Identify which cell holds the provided text, then report its [x, y] central coordinate. 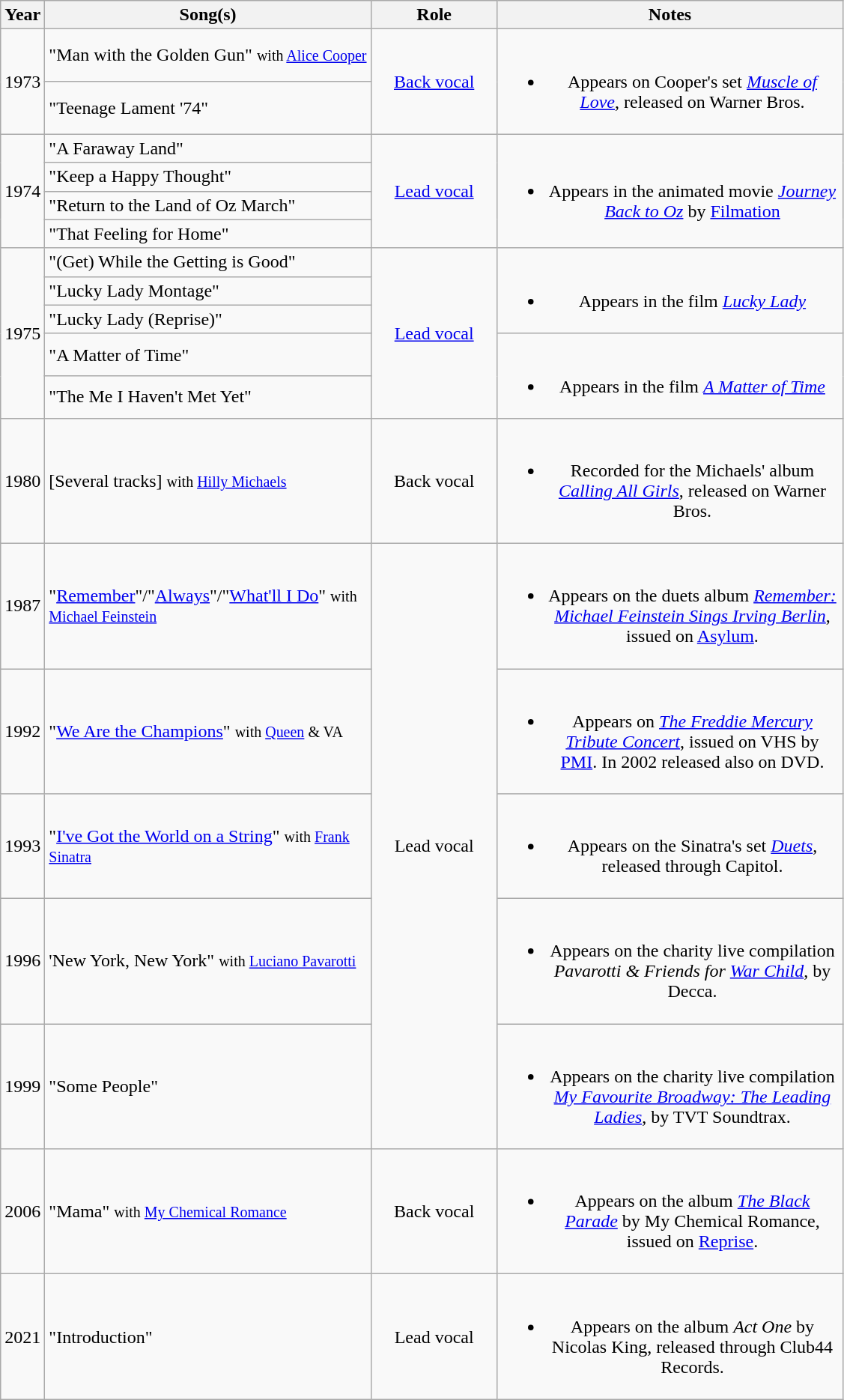
Role [434, 15]
"Mama" with My Chemical Romance [208, 1212]
Appears in the film A Matter of Time [670, 376]
"Introduction" [208, 1336]
"(Get) While the Getting is Good" [208, 262]
"The Me I Haven't Met Yet" [208, 397]
Song(s) [208, 15]
"Keep a Happy Thought" [208, 177]
2021 [22, 1336]
Appears in the film Lucky Lady [670, 291]
Year [22, 15]
"Remember"/"Always"/"What'll I Do" with Michael Feinstein [208, 605]
1973 [22, 82]
1987 [22, 605]
1992 [22, 731]
Appears on the charity live compilation Pavarotti & Friends for War Child, by Decca. [670, 962]
"Man with the Golden Gun" with Alice Cooper [208, 55]
Recorded for the Michaels' album Calling All Girls, released on Warner Bros. [670, 481]
Appears in the animated movie Journey Back to Oz by Filmation [670, 191]
Appears on the charity live compilation My Favourite Broadway: The Leading Ladies, by TVT Soundtrax. [670, 1086]
1974 [22, 191]
'New York, New York" with Luciano Pavarotti [208, 962]
1999 [22, 1086]
Appears on the album The Black Parade by My Chemical Romance, issued on Reprise. [670, 1212]
"That Feeling for Home" [208, 234]
1975 [22, 333]
Notes [670, 15]
1996 [22, 962]
"Lucky Lady Montage" [208, 291]
1980 [22, 481]
"Some People" [208, 1086]
Appears on the Sinatra's set Duets, released through Capitol. [670, 846]
"Return to the Land of Oz March" [208, 205]
"A Faraway Land" [208, 148]
1993 [22, 846]
Appears on the duets album Remember: Michael Feinstein Sings Irving Berlin, issued on Asylum. [670, 605]
2006 [22, 1212]
Appears on The Freddie Mercury Tribute Concert, issued on VHS by PMI. In 2002 released also on DVD. [670, 731]
[Several tracks] with Hilly Michaels [208, 481]
"Lucky Lady (Reprise)" [208, 319]
Appears on the album Act One by Nicolas King, released through Club44 Records. [670, 1336]
"We Are the Champions" with Queen & VA [208, 731]
"I've Got the World on a String" with Frank Sinatra [208, 846]
"Teenage Lament '74" [208, 108]
Appears on Cooper's set Muscle of Love, released on Warner Bros. [670, 82]
"A Matter of Time" [208, 355]
